Pinpoint the cell where the given text exists, returning its (x, y) midpoint coordinate. 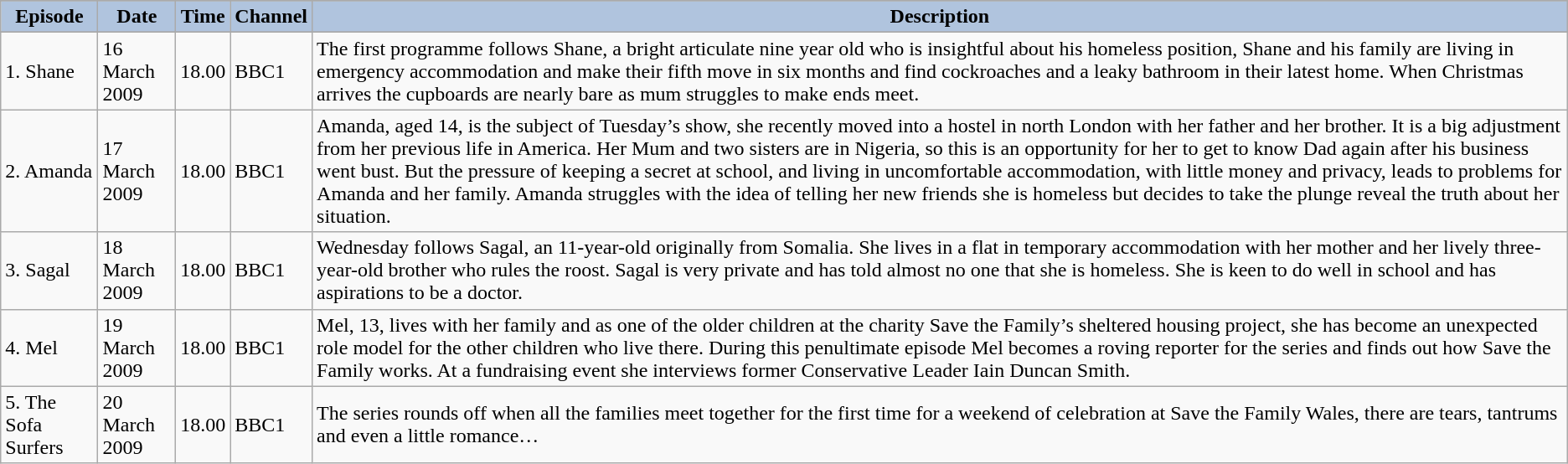
Time (203, 17)
3. Sagal (49, 271)
19 March 2009 (137, 348)
20 March 2009 (137, 425)
5. The Sofa Surfers (49, 425)
2. Amanda (49, 171)
16 March 2009 (137, 71)
1. Shane (49, 71)
Channel (271, 17)
17 March 2009 (137, 171)
Episode (49, 17)
4. Mel (49, 348)
18 March 2009 (137, 271)
Description (940, 17)
Date (137, 17)
